Search for the cell housing the specified text and yield its [X, Y] center coordinate. 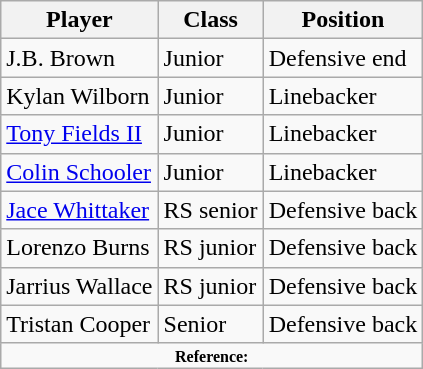
Kylan Wilborn [80, 96]
Position [343, 20]
Tony Fields II [80, 134]
Defensive end [343, 58]
Colin Schooler [80, 172]
Jarrius Wallace [80, 286]
Reference: [212, 355]
Player [80, 20]
Tristan Cooper [80, 324]
J.B. Brown [80, 58]
Lorenzo Burns [80, 248]
RS senior [210, 210]
Senior [210, 324]
Class [210, 20]
Jace Whittaker [80, 210]
